Locate the cell with the specified text and output its [x, y] center coordinate. 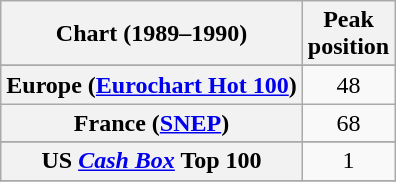
Europe (Eurochart Hot 100) [152, 85]
1 [348, 161]
48 [348, 85]
France (SNEP) [152, 123]
Chart (1989–1990) [152, 34]
68 [348, 123]
Peakposition [348, 34]
US Cash Box Top 100 [152, 161]
